Locate the cell with the specified text and output its (X, Y) center coordinate. 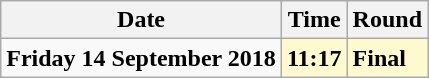
Final (387, 58)
Time (314, 20)
Round (387, 20)
Date (142, 20)
Friday 14 September 2018 (142, 58)
11:17 (314, 58)
